Return the (X, Y) coordinate for the center point of the cell that contains the specified text.  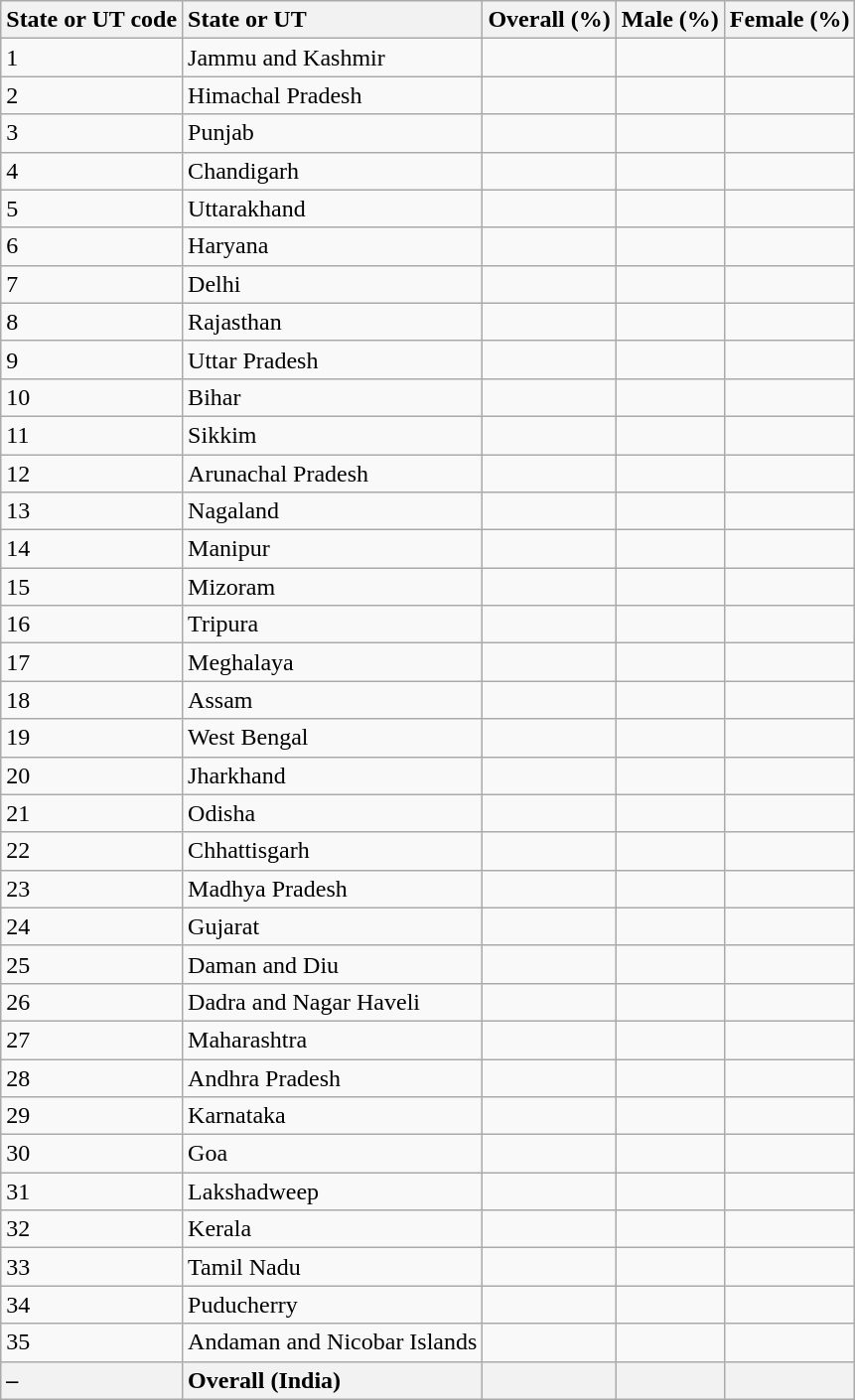
State or UT (333, 20)
20 (91, 775)
Puducherry (333, 1305)
Delhi (333, 284)
Overall (%) (549, 20)
27 (91, 1040)
Rajasthan (333, 322)
Manipur (333, 549)
Punjab (333, 133)
2 (91, 95)
Andaman and Nicobar Islands (333, 1342)
Arunachal Pradesh (333, 474)
33 (91, 1267)
6 (91, 246)
22 (91, 851)
19 (91, 738)
30 (91, 1154)
4 (91, 171)
Goa (333, 1154)
3 (91, 133)
31 (91, 1191)
Jharkhand (333, 775)
State or UT code (91, 20)
23 (91, 889)
16 (91, 625)
34 (91, 1305)
Mizoram (333, 587)
Female (%) (789, 20)
Overall (India) (333, 1380)
32 (91, 1229)
9 (91, 359)
18 (91, 700)
– (91, 1380)
5 (91, 209)
West Bengal (333, 738)
Dadra and Nagar Haveli (333, 1002)
Haryana (333, 246)
Chandigarh (333, 171)
Bihar (333, 397)
26 (91, 1002)
Jammu and Kashmir (333, 58)
Tamil Nadu (333, 1267)
Gujarat (333, 926)
Daman and Diu (333, 964)
17 (91, 662)
Uttar Pradesh (333, 359)
1 (91, 58)
25 (91, 964)
Chhattisgarh (333, 851)
13 (91, 511)
Odisha (333, 813)
Madhya Pradesh (333, 889)
14 (91, 549)
12 (91, 474)
Kerala (333, 1229)
28 (91, 1077)
11 (91, 435)
24 (91, 926)
35 (91, 1342)
Andhra Pradesh (333, 1077)
Meghalaya (333, 662)
Karnataka (333, 1116)
21 (91, 813)
Himachal Pradesh (333, 95)
8 (91, 322)
10 (91, 397)
Uttarakhand (333, 209)
29 (91, 1116)
Tripura (333, 625)
Nagaland (333, 511)
Lakshadweep (333, 1191)
Assam (333, 700)
7 (91, 284)
Male (%) (669, 20)
15 (91, 587)
Maharashtra (333, 1040)
Sikkim (333, 435)
